Capture the cell that displays the provided text and extract its (X, Y) central coordinate. 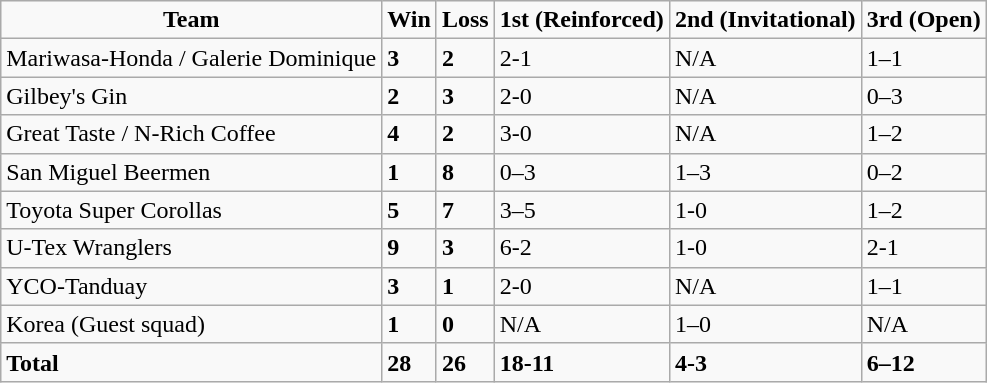
Total (192, 362)
1st (Reinforced) (582, 20)
YCO-Tanduay (192, 286)
6–12 (924, 362)
Win (410, 20)
5 (410, 210)
Toyota Super Corollas (192, 210)
3–5 (582, 210)
0–2 (924, 172)
1–3 (765, 172)
Mariwasa-Honda / Galerie Dominique (192, 58)
U-Tex Wranglers (192, 248)
0 (465, 324)
7 (465, 210)
3-0 (582, 134)
4 (410, 134)
18-11 (582, 362)
Gilbey's Gin (192, 96)
28 (410, 362)
San Miguel Beermen (192, 172)
Korea (Guest squad) (192, 324)
4-3 (765, 362)
Loss (465, 20)
1–0 (765, 324)
Team (192, 20)
6-2 (582, 248)
8 (465, 172)
9 (410, 248)
Great Taste / N-Rich Coffee (192, 134)
26 (465, 362)
2nd (Invitational) (765, 20)
3rd (Open) (924, 20)
